Return (x, y) of the center of cell containing provided text 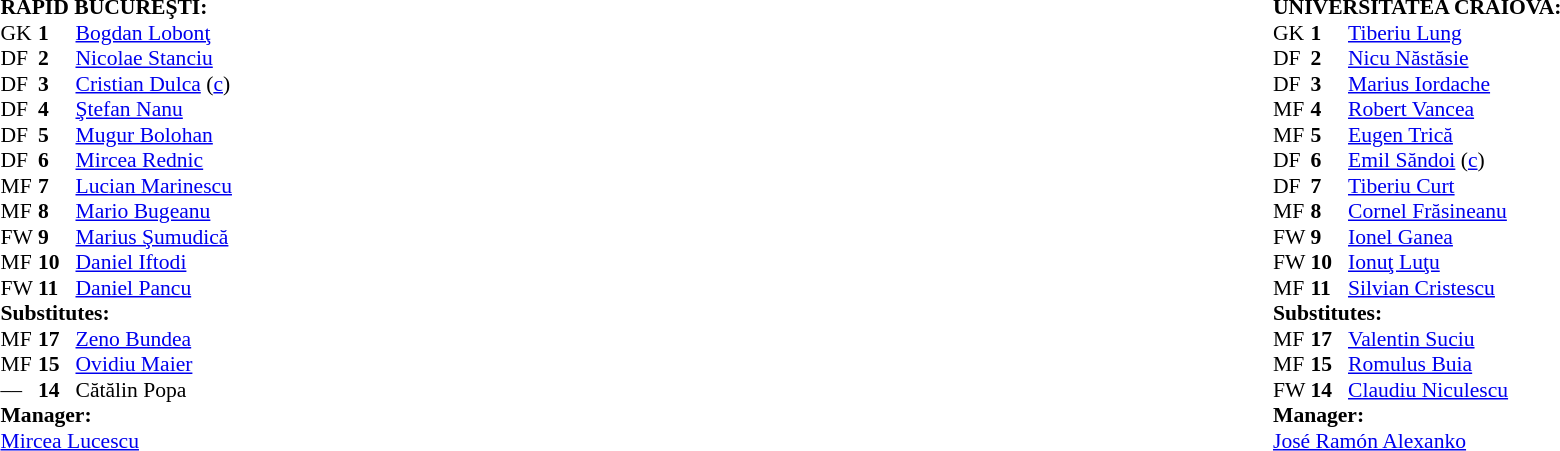
Substitutes: (116, 313)
Ştefan Nanu (154, 109)
–– (19, 390)
Ovidiu Maier (154, 365)
Nicolae Stanciu (154, 59)
Cristian Dulca (c) (154, 84)
Bogdan Lobonţ (154, 33)
Mario Bugeanu (154, 211)
Zeno Bundea (154, 339)
Daniel Iftodi (154, 263)
Lucian Marinescu (154, 186)
Marius Şumudică (154, 237)
Manager: (116, 415)
Daniel Pancu (154, 288)
Cătălin Popa (154, 390)
Mugur Bolohan (154, 135)
Mircea Rednic (154, 161)
